Capture the cell that displays the provided text and extract its (X, Y) central coordinate. 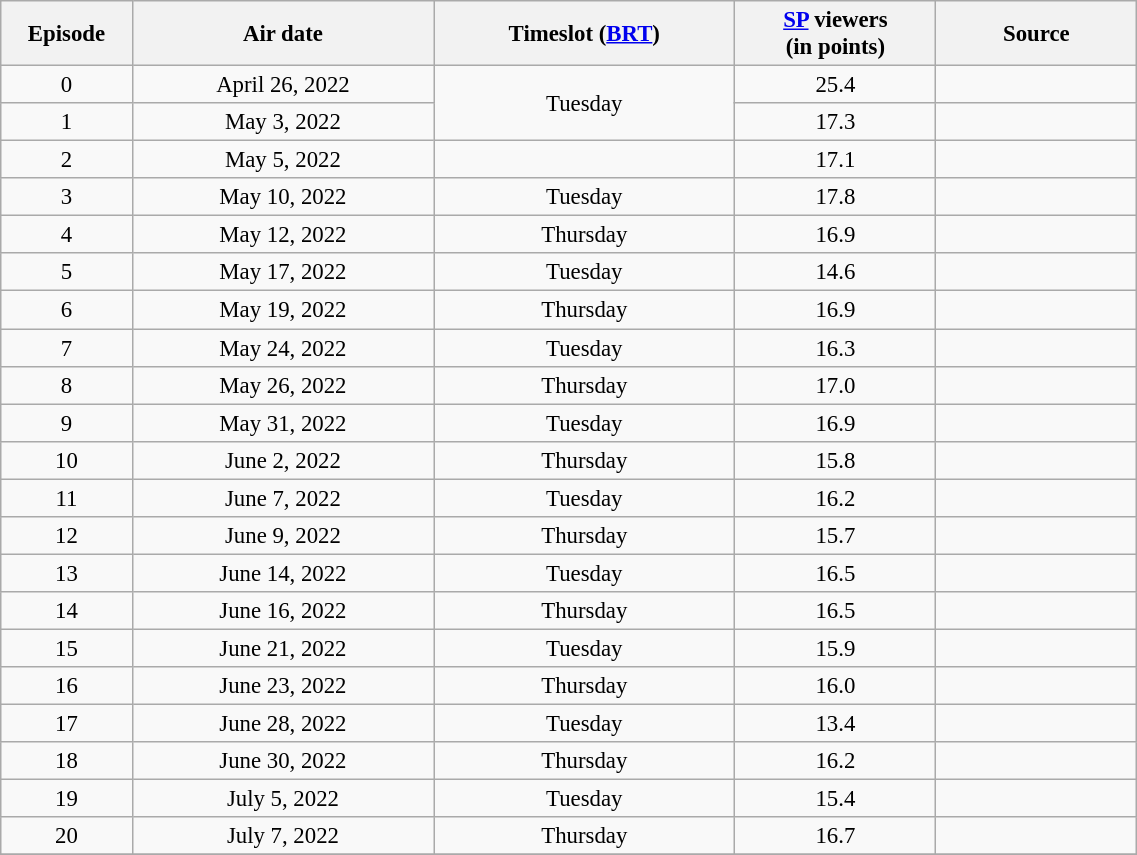
15 (66, 648)
20 (66, 836)
0 (66, 85)
May 19, 2022 (282, 310)
12 (66, 536)
17.8 (836, 197)
May 24, 2022 (282, 348)
19 (66, 799)
17.3 (836, 122)
May 17, 2022 (282, 273)
15.8 (836, 460)
April 26, 2022 (282, 85)
16.3 (836, 348)
13.4 (836, 724)
15.9 (836, 648)
7 (66, 348)
June 28, 2022 (282, 724)
17.0 (836, 385)
May 3, 2022 (282, 122)
1 (66, 122)
4 (66, 235)
16 (66, 686)
13 (66, 573)
17.1 (836, 160)
June 2, 2022 (282, 460)
June 7, 2022 (282, 498)
May 26, 2022 (282, 385)
18 (66, 761)
15.7 (836, 536)
July 5, 2022 (282, 799)
9 (66, 423)
June 9, 2022 (282, 536)
14.6 (836, 273)
Air date (282, 34)
15.4 (836, 799)
May 31, 2022 (282, 423)
June 23, 2022 (282, 686)
June 21, 2022 (282, 648)
July 7, 2022 (282, 836)
May 12, 2022 (282, 235)
June 16, 2022 (282, 611)
16.7 (836, 836)
May 5, 2022 (282, 160)
Timeslot (BRT) (584, 34)
SP viewers(in points) (836, 34)
11 (66, 498)
8 (66, 385)
June 14, 2022 (282, 573)
17 (66, 724)
June 30, 2022 (282, 761)
6 (66, 310)
25.4 (836, 85)
3 (66, 197)
Episode (66, 34)
2 (66, 160)
May 10, 2022 (282, 197)
14 (66, 611)
16.0 (836, 686)
5 (66, 273)
Source (1036, 34)
10 (66, 460)
